From the cell containing the given text, extract its center point as [X, Y] coordinate. 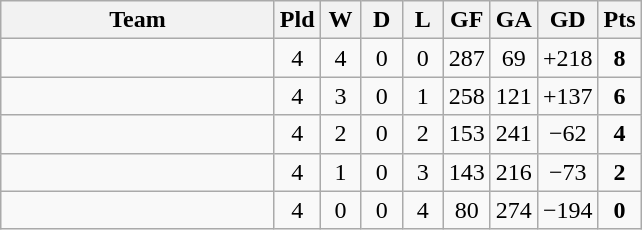
D [382, 20]
Pts [620, 20]
80 [466, 210]
241 [514, 134]
GF [466, 20]
216 [514, 172]
8 [620, 58]
153 [466, 134]
W [340, 20]
6 [620, 96]
Pld [297, 20]
−62 [568, 134]
258 [466, 96]
Team [138, 20]
GD [568, 20]
L [422, 20]
−73 [568, 172]
+137 [568, 96]
274 [514, 210]
69 [514, 58]
143 [466, 172]
+218 [568, 58]
121 [514, 96]
−194 [568, 210]
287 [466, 58]
GA [514, 20]
